Pinpoint the cell where the given text exists, returning its (X, Y) midpoint coordinate. 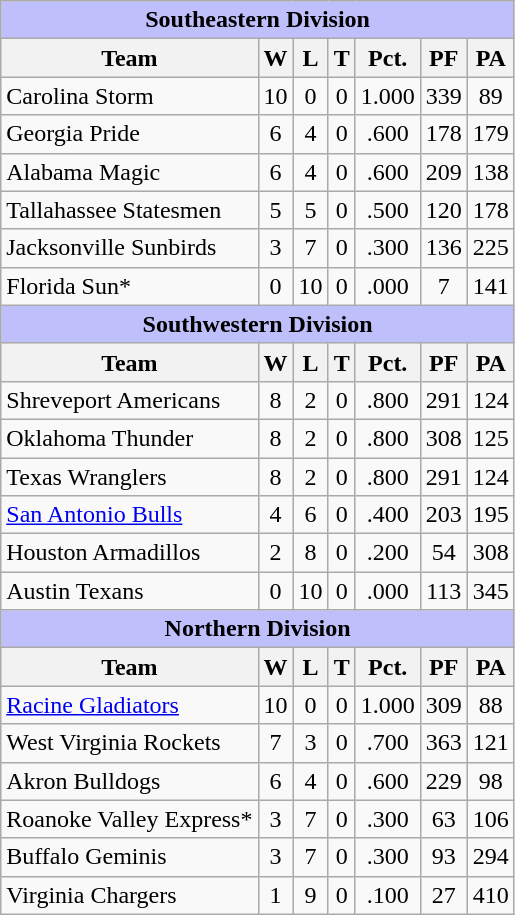
63 (444, 819)
Racine Gladiators (130, 705)
54 (444, 553)
.100 (388, 895)
Texas Wranglers (130, 477)
Virginia Chargers (130, 895)
Carolina Storm (130, 96)
229 (444, 781)
179 (490, 134)
Georgia Pride (130, 134)
.200 (388, 553)
.700 (388, 743)
Roanoke Valley Express* (130, 819)
225 (490, 248)
Akron Bulldogs (130, 781)
Tallahassee Statesmen (130, 210)
113 (444, 591)
121 (490, 743)
141 (490, 286)
98 (490, 781)
345 (490, 591)
203 (444, 515)
.500 (388, 210)
120 (444, 210)
Florida Sun* (130, 286)
9 (310, 895)
Buffalo Geminis (130, 857)
Alabama Magic (130, 172)
Houston Armadillos (130, 553)
93 (444, 857)
Southeastern Division (258, 20)
136 (444, 248)
309 (444, 705)
106 (490, 819)
89 (490, 96)
1 (276, 895)
339 (444, 96)
San Antonio Bulls (130, 515)
195 (490, 515)
88 (490, 705)
363 (444, 743)
West Virginia Rockets (130, 743)
294 (490, 857)
Oklahoma Thunder (130, 438)
209 (444, 172)
138 (490, 172)
Austin Texans (130, 591)
410 (490, 895)
Southwestern Division (258, 324)
Northern Division (258, 629)
Shreveport Americans (130, 400)
125 (490, 438)
.400 (388, 515)
27 (444, 895)
Jacksonville Sunbirds (130, 248)
